Search for the cell housing the specified text and yield its (x, y) center coordinate. 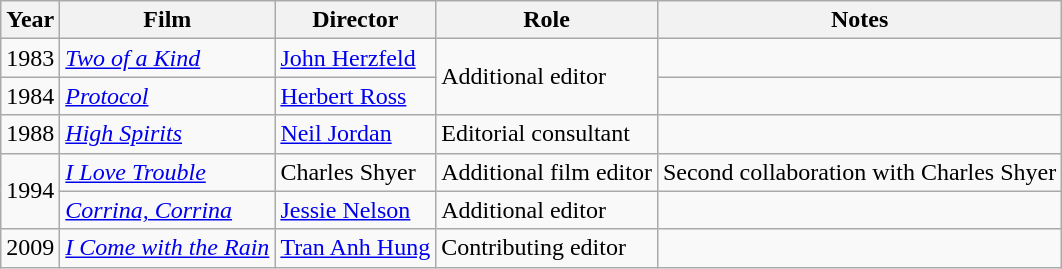
Notes (859, 20)
Two of a Kind (168, 58)
Charles Shyer (356, 172)
Tran Anh Hung (356, 248)
1984 (30, 96)
High Spirits (168, 134)
Contributing editor (547, 248)
Corrina, Corrina (168, 210)
Jessie Nelson (356, 210)
1983 (30, 58)
Film (168, 20)
2009 (30, 248)
I Love Trouble (168, 172)
Editorial consultant (547, 134)
Year (30, 20)
Second collaboration with Charles Shyer (859, 172)
Neil Jordan (356, 134)
Protocol (168, 96)
1994 (30, 191)
I Come with the Rain (168, 248)
John Herzfeld (356, 58)
1988 (30, 134)
Additional film editor (547, 172)
Role (547, 20)
Director (356, 20)
Herbert Ross (356, 96)
